Return the (X, Y) coordinate for the center point of the cell that contains the specified text.  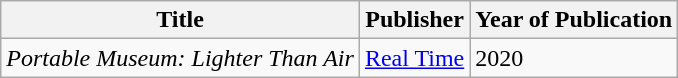
Publisher (414, 20)
Real Time (414, 58)
Title (180, 20)
2020 (574, 58)
Year of Publication (574, 20)
Portable Museum: Lighter Than Air (180, 58)
